From the cell containing the given text, extract its center point as [X, Y] coordinate. 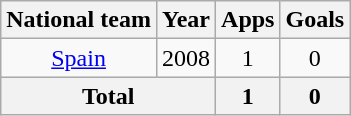
2008 [186, 58]
Goals [315, 20]
National team [79, 20]
Apps [248, 20]
Total [108, 96]
Spain [79, 58]
Year [186, 20]
